Find where the given text appears and provide that cell's center as [X, Y] coordinate. 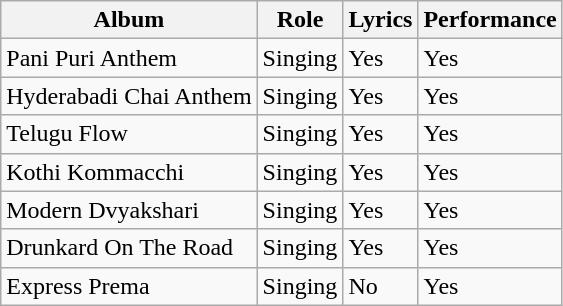
Lyrics [380, 20]
Role [300, 20]
Pani Puri Anthem [129, 58]
Drunkard On The Road [129, 248]
Hyderabadi Chai Anthem [129, 96]
No [380, 286]
Performance [490, 20]
Modern Dvyakshari [129, 210]
Express Prema [129, 286]
Kothi Kommacchi [129, 172]
Telugu Flow [129, 134]
Album [129, 20]
